For the text-containing cell, return its midpoint in [x, y] coordinate format. 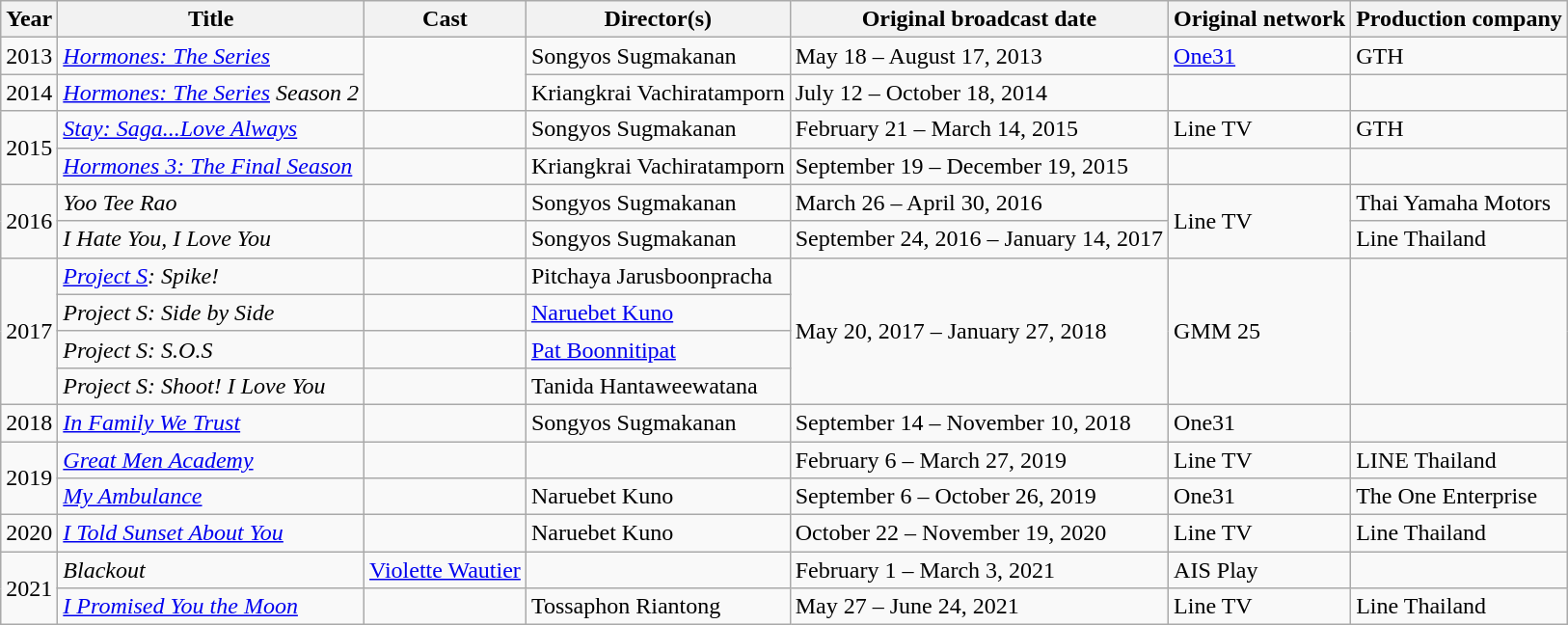
AIS Play [1259, 570]
2015 [29, 148]
Tossaphon Riantong [658, 607]
September 24, 2016 – January 14, 2017 [979, 239]
Stay: Saga...Love Always [211, 129]
Original network [1259, 19]
Project S: Spike! [211, 276]
LINE Thailand [1460, 460]
September 19 – December 19, 2015 [979, 166]
Title [211, 19]
2019 [29, 478]
Great Men Academy [211, 460]
February 1 – March 3, 2021 [979, 570]
2020 [29, 533]
Yoo Tee Rao [211, 203]
2016 [29, 221]
I Hate You, I Love You [211, 239]
Year [29, 19]
October 22 – November 19, 2020 [979, 533]
My Ambulance [211, 497]
February 21 – March 14, 2015 [979, 129]
Pat Boonnitipat [658, 349]
2021 [29, 588]
February 6 – March 27, 2019 [979, 460]
GMM 25 [1259, 331]
Tanida Hantaweewatana [658, 386]
I Promised You the Moon [211, 607]
September 6 – October 26, 2019 [979, 497]
Pitchaya Jarusboonpracha [658, 276]
2017 [29, 331]
Violette Wautier [446, 570]
2018 [29, 422]
Production company [1460, 19]
In Family We Trust [211, 422]
Project S: S.O.S [211, 349]
Project S: Side by Side [211, 312]
Thai Yamaha Motors [1460, 203]
March 26 – April 30, 2016 [979, 203]
2013 [29, 56]
Project S: Shoot! I Love You [211, 386]
2014 [29, 93]
I Told Sunset About You [211, 533]
Hormones 3: The Final Season [211, 166]
May 27 – June 24, 2021 [979, 607]
Hormones: The Series [211, 56]
July 12 – October 18, 2014 [979, 93]
September 14 – November 10, 2018 [979, 422]
May 20, 2017 – January 27, 2018 [979, 331]
May 18 – August 17, 2013 [979, 56]
Hormones: The Series Season 2 [211, 93]
Original broadcast date [979, 19]
Cast [446, 19]
Director(s) [658, 19]
The One Enterprise [1460, 497]
Blackout [211, 570]
